From the cell containing the given text, extract its center point as [x, y] coordinate. 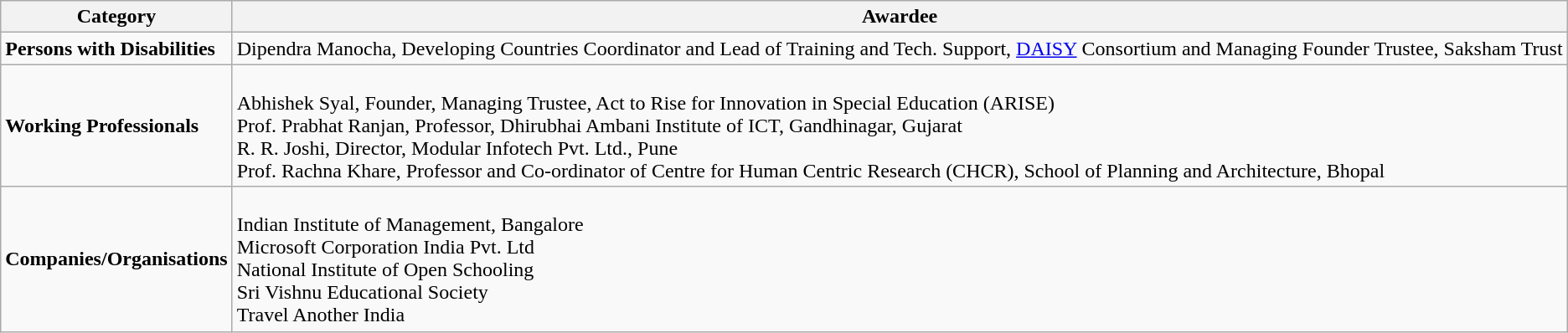
Working Professionals [116, 126]
Companies/Organisations [116, 259]
Persons with Disabilities [116, 49]
Category [116, 17]
Awardee [900, 17]
